Provide the [X, Y] coordinate of the cell's center where the given text is located.  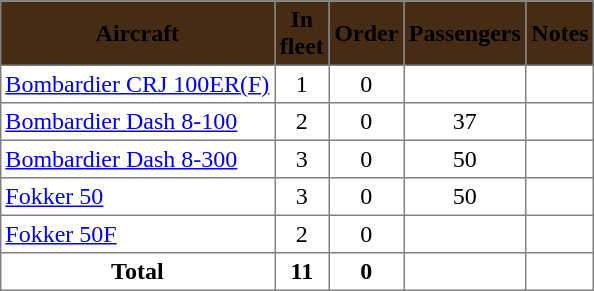
Total [137, 272]
1 [302, 84]
Bombardier Dash 8-300 [137, 159]
37 [465, 122]
Aircraft [137, 33]
In fleet [302, 33]
Fokker 50 [137, 197]
Notes [560, 33]
Order [366, 33]
11 [302, 272]
Bombardier CRJ 100ER(F) [137, 84]
Bombardier Dash 8-100 [137, 122]
Fokker 50F [137, 234]
Passengers [465, 33]
